Return (X, Y) of the center of cell containing provided text 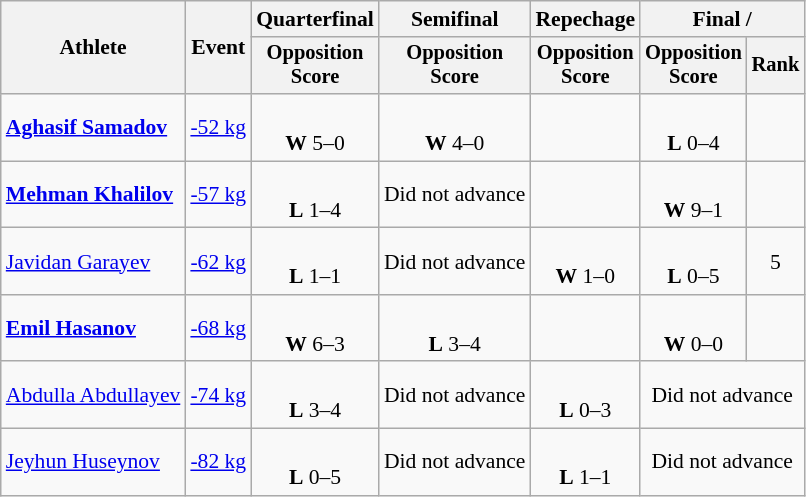
-52 kg (218, 128)
-68 kg (218, 328)
Quarterfinal (315, 19)
Emil Hasanov (94, 328)
W 4–0 (455, 128)
Final / (722, 19)
Jeyhun Huseynov (94, 462)
W 6–3 (315, 328)
Javidan Garayev (94, 262)
L 1–4 (315, 194)
-62 kg (218, 262)
W 9–1 (694, 194)
-82 kg (218, 462)
Rank (776, 66)
Aghasif Samadov (94, 128)
Repechage (585, 19)
Abdulla Abdullayev (94, 396)
L 0–4 (694, 128)
Semifinal (455, 19)
-74 kg (218, 396)
W 1–0 (585, 262)
5 (776, 262)
L 0–3 (585, 396)
Mehman Khalilov (94, 194)
Event (218, 48)
-57 kg (218, 194)
Athlete (94, 48)
W 5–0 (315, 128)
W 0–0 (694, 328)
